Locate the cell with the specified text and output its (x, y) center coordinate. 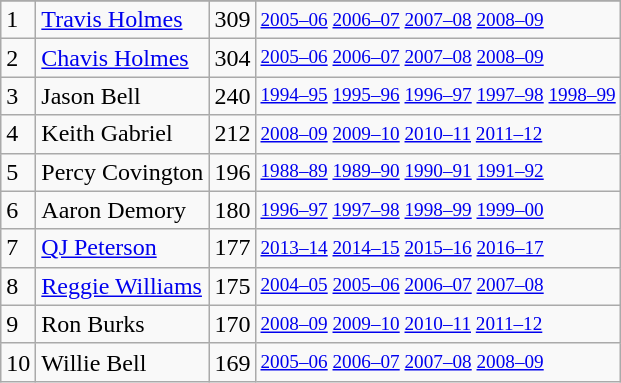
Travis Holmes (122, 20)
175 (232, 286)
1 (18, 20)
212 (232, 134)
309 (232, 20)
7 (18, 248)
1988–89 1989–90 1990–91 1991–92 (438, 172)
QJ Peterson (122, 248)
Percy Covington (122, 172)
Ron Burks (122, 324)
170 (232, 324)
240 (232, 96)
4 (18, 134)
Reggie Williams (122, 286)
Aaron Demory (122, 210)
8 (18, 286)
10 (18, 362)
5 (18, 172)
Keith Gabriel (122, 134)
196 (232, 172)
177 (232, 248)
2 (18, 58)
3 (18, 96)
304 (232, 58)
Willie Bell (122, 362)
9 (18, 324)
1996–97 1997–98 1998–99 1999–00 (438, 210)
169 (232, 362)
Chavis Holmes (122, 58)
2013–14 2014–15 2015–16 2016–17 (438, 248)
180 (232, 210)
Jason Bell (122, 96)
2004–05 2005–06 2006–07 2007–08 (438, 286)
6 (18, 210)
1994–95 1995–96 1996–97 1997–98 1998–99 (438, 96)
